Return (X, Y) of the center of cell containing provided text 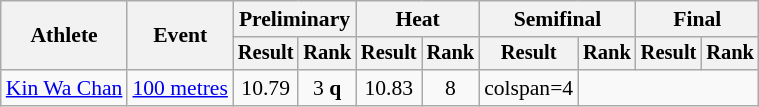
Athlete (64, 36)
Kin Wa Chan (64, 88)
Heat (418, 19)
Final (698, 19)
Semifinal (558, 19)
100 metres (180, 88)
3 q (327, 88)
colspan=4 (528, 88)
8 (451, 88)
Preliminary (294, 19)
10.79 (266, 88)
10.83 (389, 88)
Event (180, 36)
